Detect which cell encompasses the target text, then output its (X, Y) center coordinate. 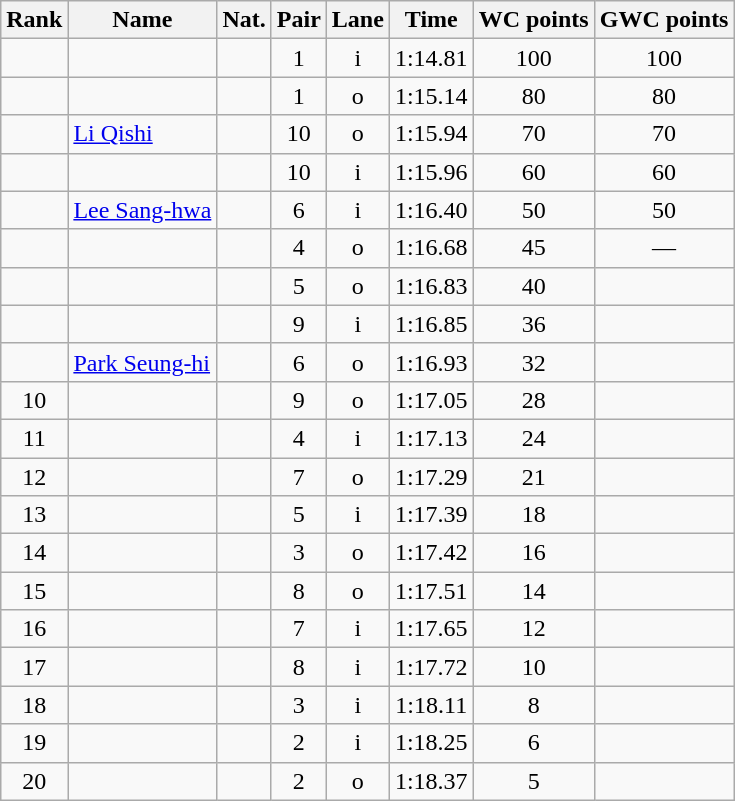
1:17.39 (431, 515)
Pair (298, 20)
45 (534, 248)
20 (34, 781)
Park Seung-hi (142, 362)
GWC points (664, 20)
Lane (358, 20)
1:17.29 (431, 477)
13 (34, 515)
1:15.94 (431, 134)
1:15.14 (431, 96)
1:17.42 (431, 553)
40 (534, 286)
1:16.68 (431, 248)
19 (34, 743)
1:18.11 (431, 705)
1:17.51 (431, 591)
WC points (534, 20)
Nat. (244, 20)
32 (534, 362)
Time (431, 20)
24 (534, 438)
1:16.83 (431, 286)
1:18.37 (431, 781)
1:17.65 (431, 629)
21 (534, 477)
28 (534, 400)
11 (34, 438)
1:18.25 (431, 743)
Name (142, 20)
17 (34, 667)
Li Qishi (142, 134)
15 (34, 591)
1:15.96 (431, 172)
1:16.40 (431, 210)
1:17.72 (431, 667)
36 (534, 324)
1:17.13 (431, 438)
1:17.05 (431, 400)
1:14.81 (431, 58)
1:16.85 (431, 324)
— (664, 248)
Lee Sang-hwa (142, 210)
1:16.93 (431, 362)
Rank (34, 20)
